From the cell containing the given text, extract its center point as [X, Y] coordinate. 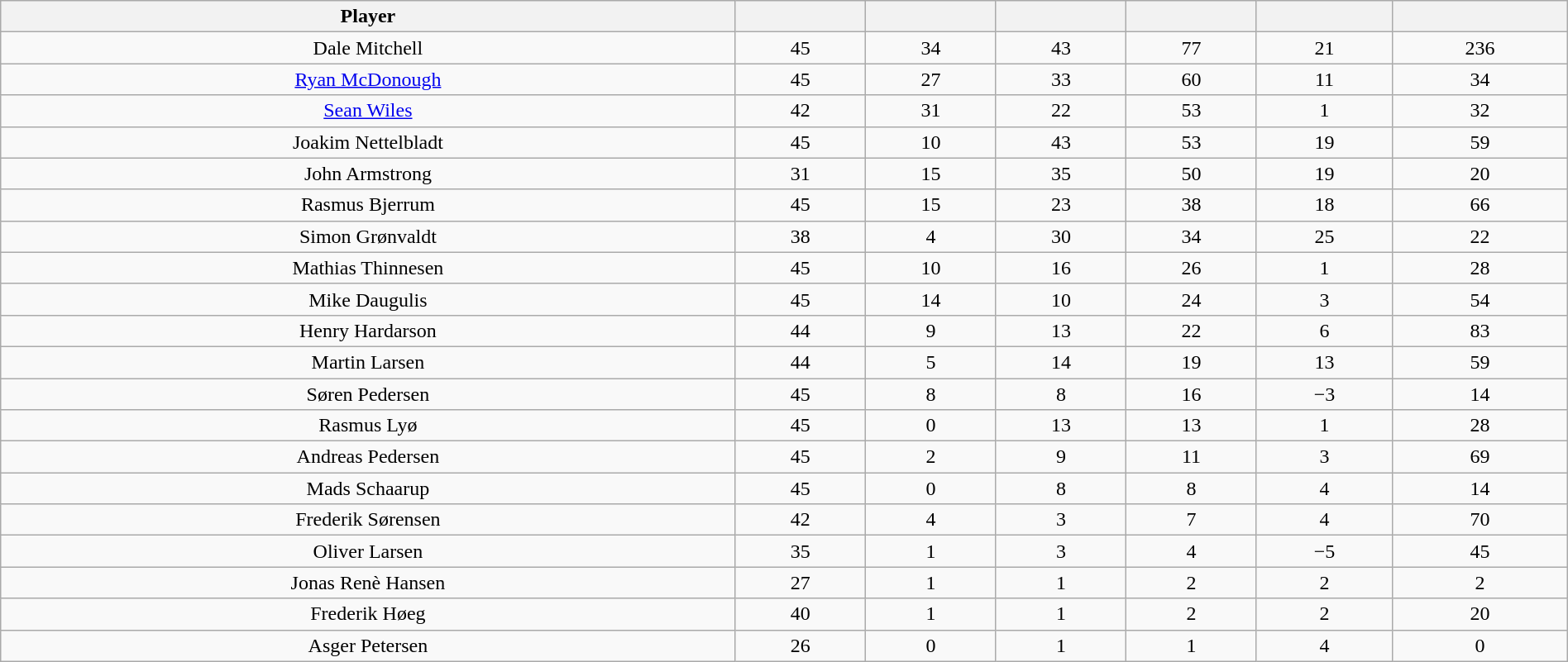
Ryan McDonough [368, 79]
32 [1480, 111]
Frederik Høeg [368, 614]
54 [1480, 299]
70 [1480, 520]
77 [1192, 48]
60 [1192, 79]
Rasmus Lyø [368, 426]
30 [1061, 236]
25 [1324, 236]
24 [1192, 299]
5 [931, 362]
Frederik Sørensen [368, 520]
69 [1480, 457]
Joakim Nettelbladt [368, 142]
Henry Hardarson [368, 331]
Søren Pedersen [368, 394]
Mike Daugulis [368, 299]
6 [1324, 331]
John Armstrong [368, 174]
Asger Petersen [368, 645]
Mathias Thinnesen [368, 268]
Martin Larsen [368, 362]
236 [1480, 48]
23 [1061, 205]
Simon Grønvaldt [368, 236]
83 [1480, 331]
Player [368, 17]
Oliver Larsen [368, 551]
−3 [1324, 394]
50 [1192, 174]
Sean Wiles [368, 111]
Dale Mitchell [368, 48]
21 [1324, 48]
40 [801, 614]
Jonas Renè Hansen [368, 583]
18 [1324, 205]
Andreas Pedersen [368, 457]
7 [1192, 520]
−5 [1324, 551]
Mads Schaarup [368, 488]
33 [1061, 79]
66 [1480, 205]
Rasmus Bjerrum [368, 205]
